Detect which cell encompasses the target text, then output its (X, Y) center coordinate. 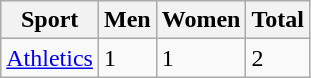
Total (278, 20)
Women (201, 20)
Athletics (50, 58)
Men (127, 20)
Sport (50, 20)
2 (278, 58)
